Pinpoint the cell where the given text exists, returning its (x, y) midpoint coordinate. 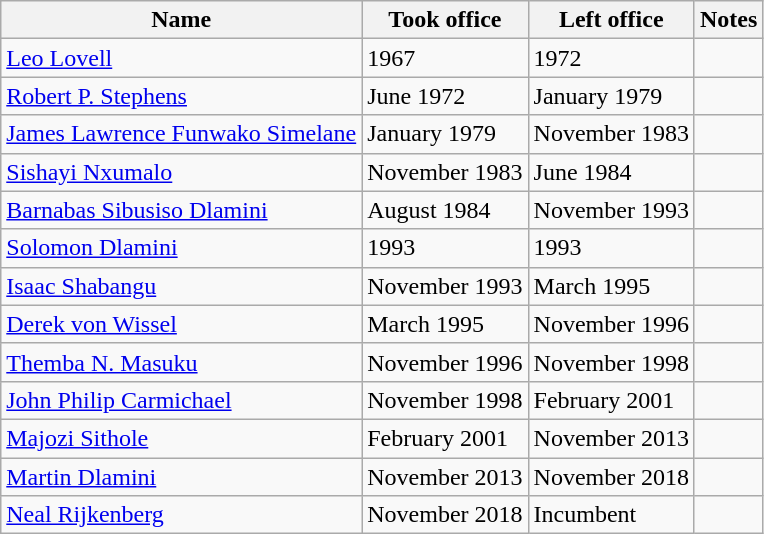
Neal Rijkenberg (182, 515)
Solomon Dlamini (182, 248)
Name (182, 20)
1967 (445, 58)
Sishayi Nxumalo (182, 172)
June 1984 (611, 172)
Notes (728, 20)
James Lawrence Funwako Simelane (182, 134)
Robert P. Stephens (182, 96)
Majozi Sithole (182, 438)
Left office (611, 20)
Incumbent (611, 515)
Barnabas Sibusiso Dlamini (182, 210)
Derek von Wissel (182, 324)
Themba N. Masuku (182, 362)
June 1972 (445, 96)
Took office (445, 20)
Leo Lovell (182, 58)
1972 (611, 58)
August 1984 (445, 210)
Martin Dlamini (182, 477)
Isaac Shabangu (182, 286)
John Philip Carmichael (182, 400)
